Output the [x, y] coordinate of the center of the cell containing the given text.  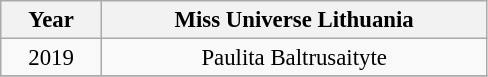
Paulita Baltrusaityte [294, 58]
Miss Universe Lithuania [294, 20]
Year [52, 20]
2019 [52, 58]
